Return (x, y) of the center of cell containing provided text 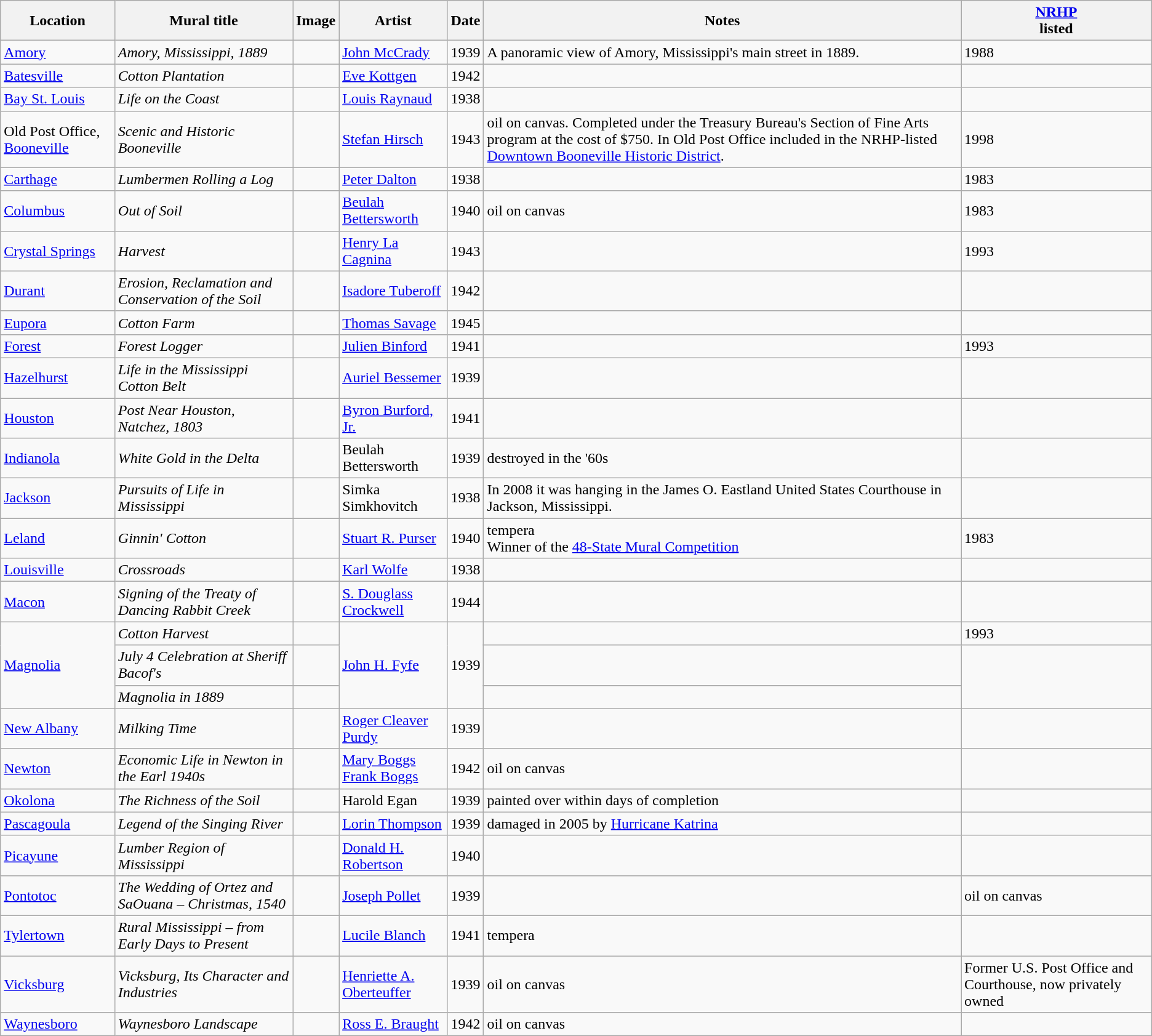
Artist (393, 21)
Julien Binford (393, 346)
Old Post Office, Booneville (58, 139)
Eupora (58, 323)
Lumbermen Rolling a Log (203, 179)
Economic Life in Newton in the Earl 1940s (203, 768)
Donald H. Robertson (393, 856)
Peter Dalton (393, 179)
Joseph Pollet (393, 895)
Roger Cleaver Purdy (393, 729)
Mary Boggs Frank Boggs (393, 768)
July 4 Celebration at Sheriff Bacof's (203, 665)
Magnolia in 1889 (203, 697)
Batesville (58, 76)
Cotton Farm (203, 323)
Stuart R. Purser (393, 538)
Harold Egan (393, 800)
Vicksburg, Its Character and Industries (203, 984)
Leland (58, 538)
White Gold in the Delta (203, 458)
The Richness of the Soil (203, 800)
Amory, Mississippi, 1889 (203, 52)
tempera (722, 936)
Post Near Houston, Natchez, 1803 (203, 417)
Newton (58, 768)
Erosion, Reclamation and Conservation of the Soil (203, 291)
Waynesboro Landscape (203, 1024)
Macon (58, 602)
Louis Raynaud (393, 99)
Harvest (203, 251)
Isadore Tuberoff (393, 291)
Former U.S. Post Office and Courthouse, now privately owned (1057, 984)
Ross E. Braught (393, 1024)
temperaWinner of the 48-State Mural Competition (722, 538)
Scenic and Historic Booneville (203, 139)
Lucile Blanch (393, 936)
Thomas Savage (393, 323)
1998 (1057, 139)
Cotton Plantation (203, 76)
painted over within days of completion (722, 800)
Pascagoula (58, 824)
Columbus (58, 211)
Jackson (58, 499)
destroyed in the '60s (722, 458)
Vicksburg (58, 984)
A panoramic view of Amory, Mississippi's main street in 1889. (722, 52)
Image (316, 21)
Rural Mississippi – from Early Days to Present (203, 936)
damaged in 2005 by Hurricane Katrina (722, 824)
Life on the Coast (203, 99)
Okolona (58, 800)
John McCrady (393, 52)
Waynesboro (58, 1024)
Pontotoc (58, 895)
Hazelhurst (58, 378)
Byron Burford, Jr. (393, 417)
Crossroads (203, 570)
Signing of the Treaty of Dancing Rabbit Creek (203, 602)
Magnolia (58, 665)
Tylertown (58, 936)
Louisville (58, 570)
Simka Simkhovitch (393, 499)
Stefan Hirsch (393, 139)
Crystal Springs (58, 251)
Life in the Mississippi Cotton Belt (203, 378)
NRHPlisted (1057, 21)
Pursuits of Life in Mississippi (203, 499)
New Albany (58, 729)
Carthage (58, 179)
Durant (58, 291)
1988 (1057, 52)
Auriel Bessemer (393, 378)
The Wedding of Ortez and SaOuana – Christmas, 1540 (203, 895)
Ginnin' Cotton (203, 538)
Picayune (58, 856)
Out of Soil (203, 211)
Forest (58, 346)
Milking Time (203, 729)
Karl Wolfe (393, 570)
Legend of the Singing River (203, 824)
Eve Kottgen (393, 76)
Henriette A. Oberteuffer (393, 984)
Indianola (58, 458)
Lumber Region of Mississippi (203, 856)
In 2008 it was hanging in the James O. Eastland United States Courthouse in Jackson, Mississippi. (722, 499)
John H. Fyfe (393, 665)
Henry La Cagnina (393, 251)
1945 (465, 323)
S. Douglass Crockwell (393, 602)
Bay St. Louis (58, 99)
Mural title (203, 21)
1944 (465, 602)
Date (465, 21)
Cotton Harvest (203, 633)
Forest Logger (203, 346)
Location (58, 21)
Notes (722, 21)
Houston (58, 417)
Lorin Thompson (393, 824)
Amory (58, 52)
